Find where the given text appears and provide that cell's center as (X, Y) coordinate. 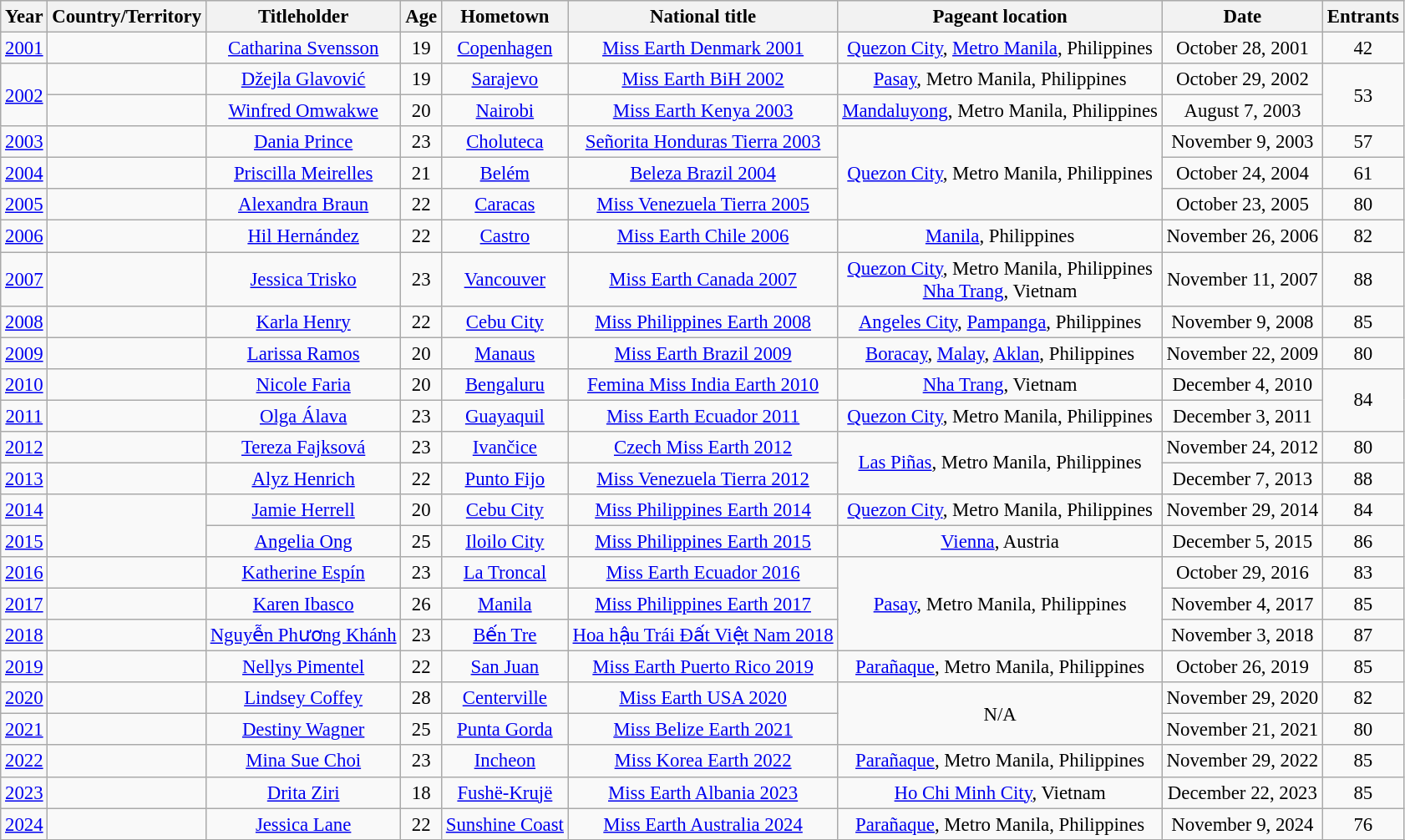
2015 (24, 541)
18 (421, 792)
Sunshine Coast (505, 824)
42 (1363, 48)
2010 (24, 384)
October 28, 2001 (1242, 48)
Mandaluyong, Metro Manila, Philippines (1000, 111)
Year (24, 17)
Dania Prince (303, 142)
December 7, 2013 (1242, 478)
26 (421, 605)
Miss Earth Australia 2024 (703, 824)
October 24, 2004 (1242, 174)
Destiny Wagner (303, 730)
N/A (1000, 713)
Larissa Ramos (303, 353)
November 4, 2017 (1242, 605)
Iloilo City (505, 541)
Nguyễn Phương Khánh (303, 635)
Czech Miss Earth 2012 (703, 448)
Date (1242, 17)
Lindsey Coffey (303, 698)
Jessica Trisko (303, 279)
Country/Territory (127, 17)
Vancouver (505, 279)
Ho Chi Minh City, Vietnam (1000, 792)
Femina Miss India Earth 2010 (703, 384)
November 29, 2014 (1242, 510)
Jamie Herrell (303, 510)
Miss Venezuela Tierra 2005 (703, 205)
Bengaluru (505, 384)
Miss Earth Albania 2023 (703, 792)
Vienna, Austria (1000, 541)
November 22, 2009 (1242, 353)
Copenhagen (505, 48)
2012 (24, 448)
San Juan (505, 667)
Miss Earth BiH 2002 (703, 79)
Angelia Ong (303, 541)
Hometown (505, 17)
2002 (24, 95)
2024 (24, 824)
Katherine Espín (303, 573)
November 11, 2007 (1242, 279)
October 26, 2019 (1242, 667)
Centerville (505, 698)
Priscilla Meirelles (303, 174)
2021 (24, 730)
2005 (24, 205)
61 (1363, 174)
Miss Earth Chile 2006 (703, 236)
76 (1363, 824)
2018 (24, 635)
Miss Philippines Earth 2014 (703, 510)
Las Piñas, Metro Manila, Philippines (1000, 463)
November 21, 2021 (1242, 730)
Punta Gorda (505, 730)
Alexandra Braun (303, 205)
Guayaquil (505, 416)
December 5, 2015 (1242, 541)
November 9, 2008 (1242, 321)
Choluteca (505, 142)
November 29, 2020 (1242, 698)
Karen Ibasco (303, 605)
November 3, 2018 (1242, 635)
21 (421, 174)
October 29, 2016 (1242, 573)
Manaus (505, 353)
Miss Earth Puerto Rico 2019 (703, 667)
Miss Korea Earth 2022 (703, 762)
Hoa hậu Trái Đất Việt Nam 2018 (703, 635)
Drita Ziri (303, 792)
2001 (24, 48)
Olga Álava (303, 416)
Caracas (505, 205)
November 9, 2003 (1242, 142)
Punto Fijo (505, 478)
Pageant location (1000, 17)
Miss Earth Brazil 2009 (703, 353)
Nellys Pimentel (303, 667)
National title (703, 17)
2004 (24, 174)
Incheon (505, 762)
Miss Earth Denmark 2001 (703, 48)
Sarajevo (505, 79)
86 (1363, 541)
2007 (24, 279)
Belém (505, 174)
Manila, Philippines (1000, 236)
2017 (24, 605)
November 29, 2022 (1242, 762)
Alyz Henrich (303, 478)
Beleza Brazil 2004 (703, 174)
Tereza Fajksová (303, 448)
Mina Sue Choi (303, 762)
December 3, 2011 (1242, 416)
2006 (24, 236)
83 (1363, 573)
August 7, 2003 (1242, 111)
Boracay, Malay, Aklan, Philippines (1000, 353)
Miss Philippines Earth 2017 (703, 605)
Miss Philippines Earth 2015 (703, 541)
2013 (24, 478)
Señorita Honduras Tierra 2003 (703, 142)
Fushë-Krujë (505, 792)
Titleholder (303, 17)
Miss Earth Ecuador 2016 (703, 573)
Nicole Faria (303, 384)
Bến Tre (505, 635)
2022 (24, 762)
Catharina Svensson (303, 48)
Manila (505, 605)
December 22, 2023 (1242, 792)
December 4, 2010 (1242, 384)
2020 (24, 698)
October 29, 2002 (1242, 79)
2019 (24, 667)
Hil Hernández (303, 236)
2003 (24, 142)
November 26, 2006 (1242, 236)
28 (421, 698)
2009 (24, 353)
Age (421, 17)
Entrants (1363, 17)
La Troncal (505, 573)
November 24, 2012 (1242, 448)
Miss Earth Ecuador 2011 (703, 416)
Castro (505, 236)
November 9, 2024 (1242, 824)
Nairobi (505, 111)
Winfred Omwakwe (303, 111)
Jessica Lane (303, 824)
57 (1363, 142)
87 (1363, 635)
2008 (24, 321)
2014 (24, 510)
October 23, 2005 (1242, 205)
Nha Trang, Vietnam (1000, 384)
Miss Philippines Earth 2008 (703, 321)
Angeles City, Pampanga, Philippines (1000, 321)
Miss Earth Kenya 2003 (703, 111)
2011 (24, 416)
Miss Belize Earth 2021 (703, 730)
2016 (24, 573)
2023 (24, 792)
Karla Henry (303, 321)
Ivančice (505, 448)
Džejla Glavović (303, 79)
Quezon City, Metro Manila, Philippines Nha Trang, Vietnam (1000, 279)
Miss Earth USA 2020 (703, 698)
Miss Earth Canada 2007 (703, 279)
Miss Venezuela Tierra 2012 (703, 478)
53 (1363, 95)
